Identify which cell holds the provided text, then report its [X, Y] central coordinate. 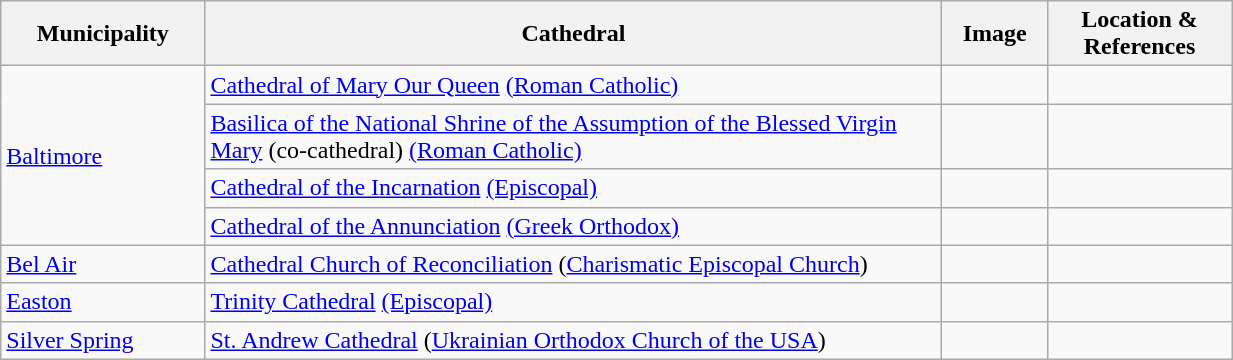
Basilica of the National Shrine of the Assumption of the Blessed Virgin Mary (co-cathedral) (Roman Catholic) [574, 136]
Silver Spring [103, 340]
Location & References [1139, 34]
Cathedral Church of Reconciliation (Charismatic Episcopal Church) [574, 264]
Trinity Cathedral (Episcopal) [574, 302]
Easton [103, 302]
Cathedral of Mary Our Queen (Roman Catholic) [574, 85]
Municipality [103, 34]
St. Andrew Cathedral (Ukrainian Orthodox Church of the USA) [574, 340]
Image [995, 34]
Cathedral [574, 34]
Baltimore [103, 156]
Cathedral of the Incarnation (Episcopal) [574, 188]
Cathedral of the Annunciation (Greek Orthodox) [574, 226]
Bel Air [103, 264]
